Output the (x, y) coordinate of the center of the cell containing the given text.  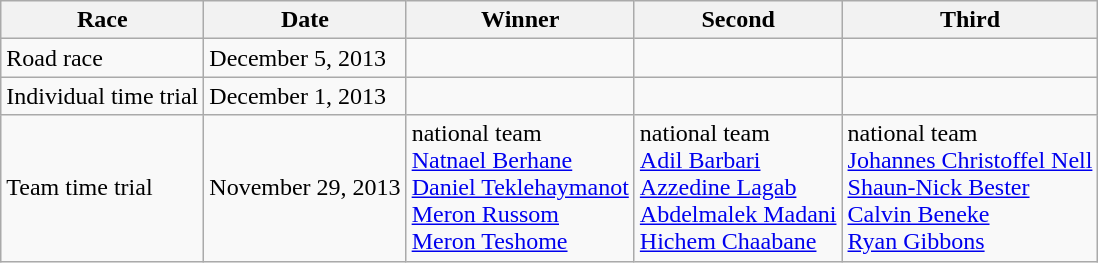
December 5, 2013 (305, 58)
Date (305, 20)
national teamJohannes Christoffel NellShaun-Nick BesterCalvin BenekeRyan Gibbons (970, 188)
Race (102, 20)
Road race (102, 58)
Team time trial (102, 188)
December 1, 2013 (305, 96)
Second (738, 20)
Individual time trial (102, 96)
November 29, 2013 (305, 188)
Winner (520, 20)
national teamNatnael BerhaneDaniel TeklehaymanotMeron RussomMeron Teshome (520, 188)
national teamAdil BarbariAzzedine LagabAbdelmalek MadaniHichem Chaabane (738, 188)
Third (970, 20)
